Extract the [X, Y] coordinate from the center of the cell holding the provided text.  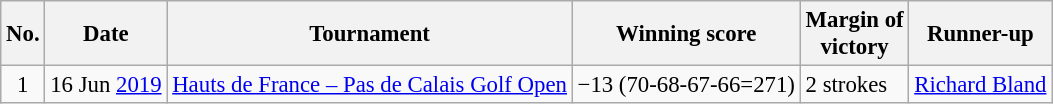
Richard Bland [980, 85]
Tournament [370, 34]
Date [106, 34]
−13 (70-68-67-66=271) [686, 85]
2 strokes [854, 85]
Margin ofvictory [854, 34]
Winning score [686, 34]
16 Jun 2019 [106, 85]
Hauts de France – Pas de Calais Golf Open [370, 85]
No. [23, 34]
Runner-up [980, 34]
1 [23, 85]
